Output the [x, y] coordinate of the center of the cell containing the given text.  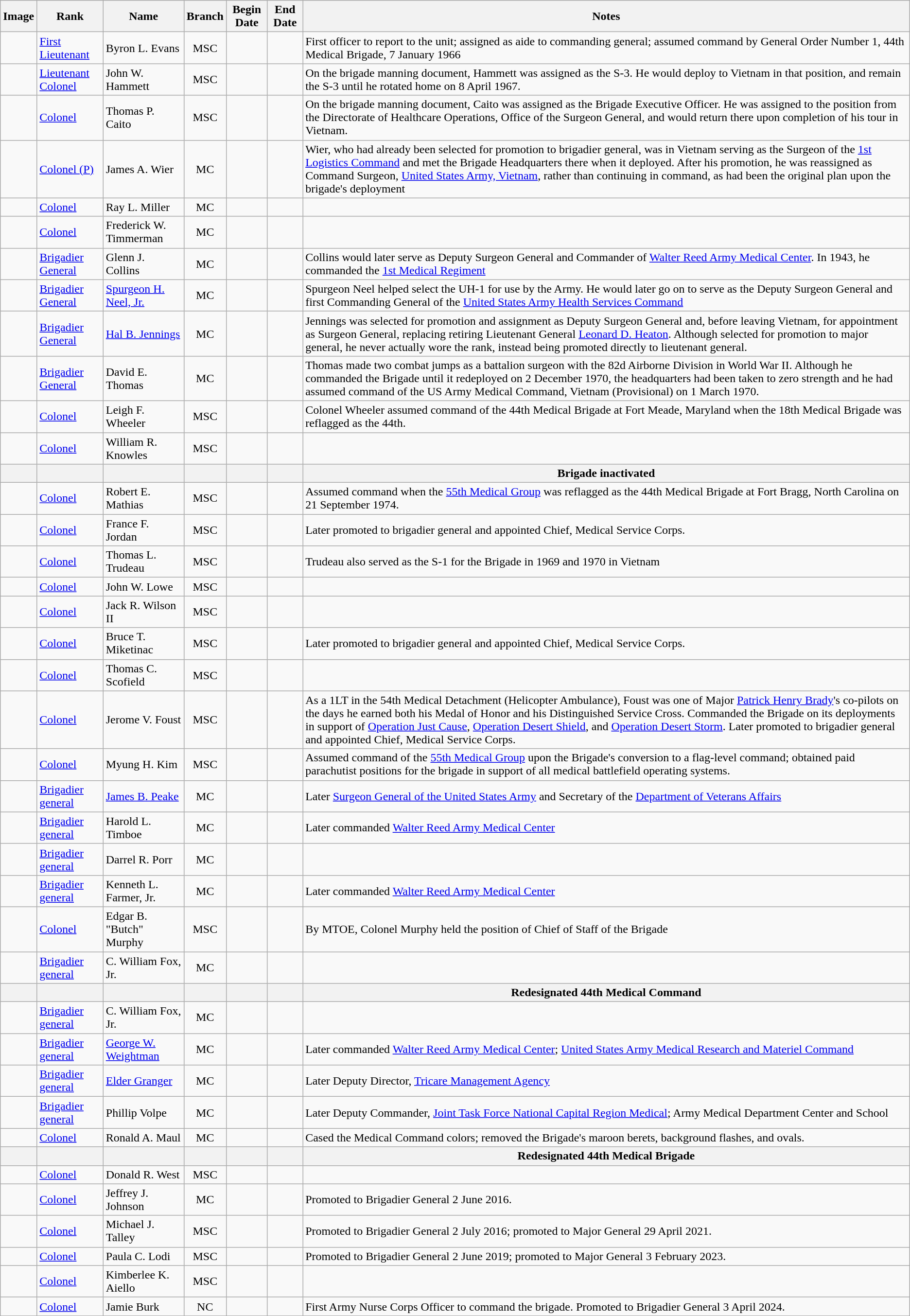
End Date [285, 17]
Spurgeon H. Neel, Jr. [143, 296]
Colonel Wheeler assumed command of the 44th Medical Brigade at Fort Meade, Maryland when the 18th Medical Brigade was reflagged as the 44th. [607, 416]
Glenn J. Collins [143, 263]
Lieutenant Colonel [70, 80]
Notes [607, 17]
Byron L. Evans [143, 48]
Thomas L. Trudeau [143, 562]
Later commanded Walter Reed Army Medical Center; United States Army Medical Research and Materiel Command [607, 1049]
Paula C. Lodi [143, 1256]
Later Deputy Commander, Joint Task Force National Capital Region Medical; Army Medical Department Center and School [607, 1112]
Edgar B. "Butch" Murphy [143, 929]
Rank [70, 17]
Robert E. Mathias [143, 499]
Michael J. Talley [143, 1231]
Harold L. Timboe [143, 827]
Begin Date [247, 17]
Kimberlee K. Aiello [143, 1281]
Assumed command when the 55th Medical Group was reflagged as the 44th Medical Brigade at Fort Bragg, North Carolina on 21 September 1974. [607, 499]
Myung H. Kim [143, 764]
Later Deputy Director, Tricare Management Agency [607, 1081]
Later Surgeon General of the United States Army and Secretary of the Department of Veterans Affairs [607, 796]
France F. Jordan [143, 530]
James A. Wier [143, 169]
Thomas P. Caito [143, 118]
Name [143, 17]
Phillip Volpe [143, 1112]
Colonel (P) [70, 169]
John W. Hammett [143, 80]
Image [18, 17]
Promoted to Brigadier General 2 July 2016; promoted to Major General 29 April 2021. [607, 1231]
Leigh F. Wheeler [143, 416]
William R. Knowles [143, 448]
Thomas C. Scofield [143, 675]
First Lieutenant [70, 48]
Ray L. Miller [143, 207]
Redesignated 44th Medical Brigade [607, 1156]
Kenneth L. Farmer, Jr. [143, 891]
Hal B. Jennings [143, 333]
Brigade inactivated [607, 474]
Bruce T. Miketinac [143, 644]
First Army Nurse Corps Officer to command the brigade. Promoted to Brigadier General 3 April 2024. [607, 1306]
George W. Weightman [143, 1049]
James B. Peake [143, 796]
Elder Granger [143, 1081]
Cased the Medical Command colors; removed the Brigade's maroon berets, background flashes, and ovals. [607, 1138]
Branch [205, 17]
Jack R. Wilson II [143, 612]
Collins would later serve as Deputy Surgeon General and Commander of Walter Reed Army Medical Center. In 1943, he commanded the 1st Medical Regiment [607, 263]
Redesignated 44th Medical Command [607, 993]
By MTOE, Colonel Murphy held the position of Chief of Staff of the Brigade [607, 929]
Jerome V. Foust [143, 719]
Ronald A. Maul [143, 1138]
Frederick W. Timmerman [143, 232]
Trudeau also served as the S-1 for the Brigade in 1969 and 1970 in Vietnam [607, 562]
John W. Lowe [143, 587]
Jamie Burk [143, 1306]
NC [205, 1306]
Promoted to Brigadier General 2 June 2019; promoted to Major General 3 February 2023. [607, 1256]
Jeffrey J. Johnson [143, 1200]
Donald R. West [143, 1175]
Promoted to Brigadier General 2 June 2016. [607, 1200]
David E. Thomas [143, 378]
Darrel R. Porr [143, 860]
